Output the (X, Y) coordinate of the center of the cell containing the given text.  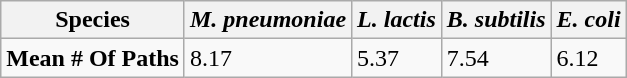
B. subtilis (496, 20)
6.12 (588, 58)
7.54 (496, 58)
Mean # Of Paths (93, 58)
L. lactis (397, 20)
M. pneumoniae (268, 20)
Species (93, 20)
5.37 (397, 58)
8.17 (268, 58)
E. coli (588, 20)
